Find where the given text appears and provide that cell's center as (x, y) coordinate. 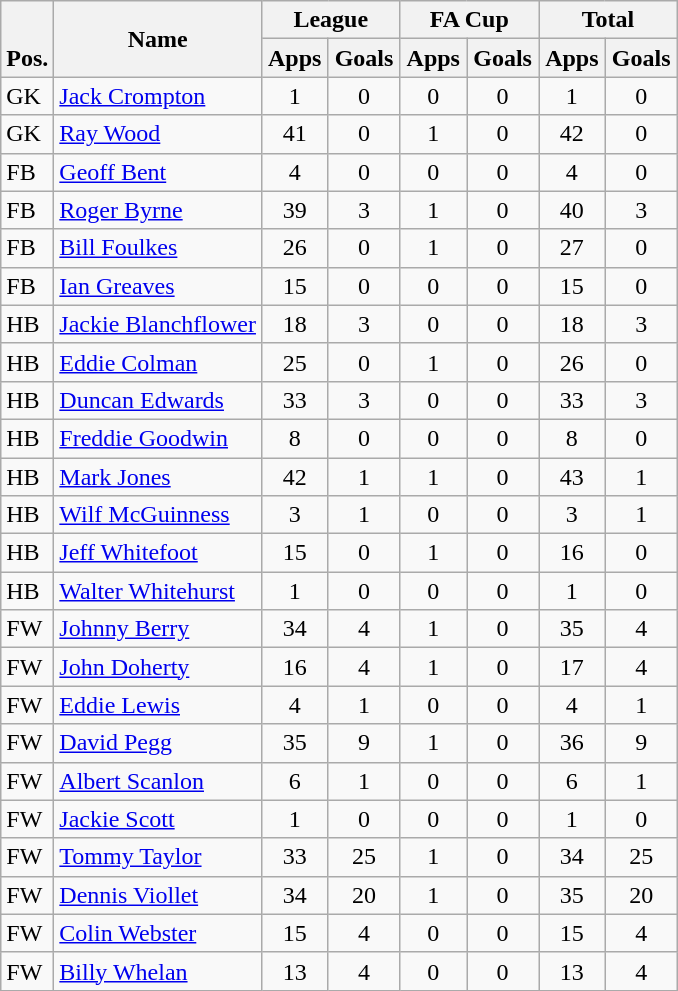
Bill Foulkes (158, 248)
17 (572, 667)
Tommy Taylor (158, 857)
Ian Greaves (158, 286)
FA Cup (470, 20)
David Pegg (158, 743)
Freddie Goodwin (158, 438)
27 (572, 248)
Dennis Viollet (158, 895)
Billy Whelan (158, 971)
Geoff Bent (158, 172)
Walter Whitehurst (158, 591)
Colin Webster (158, 933)
Total (608, 20)
Roger Byrne (158, 210)
39 (294, 210)
43 (572, 477)
Mark Jones (158, 477)
Jackie Scott (158, 819)
Eddie Colman (158, 362)
36 (572, 743)
Pos. (28, 39)
Name (158, 39)
40 (572, 210)
Wilf McGuinness (158, 515)
Eddie Lewis (158, 705)
Ray Wood (158, 134)
Jeff Whitefoot (158, 553)
41 (294, 134)
Jack Crompton (158, 96)
Duncan Edwards (158, 400)
John Doherty (158, 667)
League (330, 20)
Johnny Berry (158, 629)
Jackie Blanchflower (158, 324)
Albert Scanlon (158, 781)
